Identify which cell holds the provided text, then report its [X, Y] central coordinate. 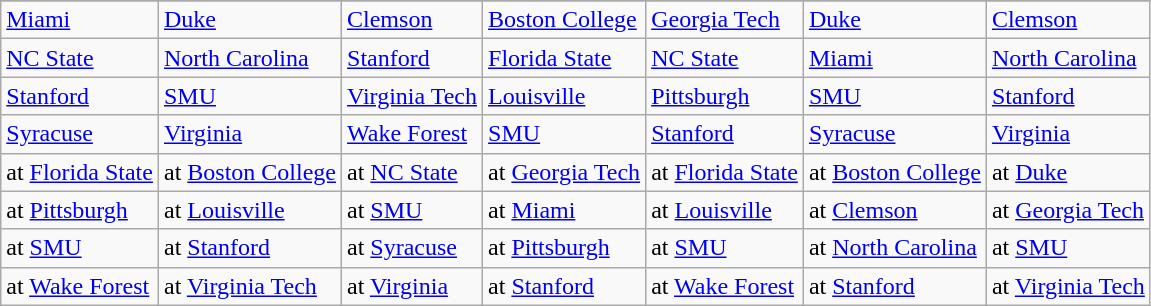
Wake Forest [412, 134]
Louisville [564, 96]
Pittsburgh [725, 96]
at Clemson [894, 210]
at North Carolina [894, 248]
Boston College [564, 20]
at Miami [564, 210]
Georgia Tech [725, 20]
Virginia Tech [412, 96]
at NC State [412, 172]
Florida State [564, 58]
at Virginia [412, 286]
at Duke [1068, 172]
at Syracuse [412, 248]
